From the cell containing the given text, extract its center point as (X, Y) coordinate. 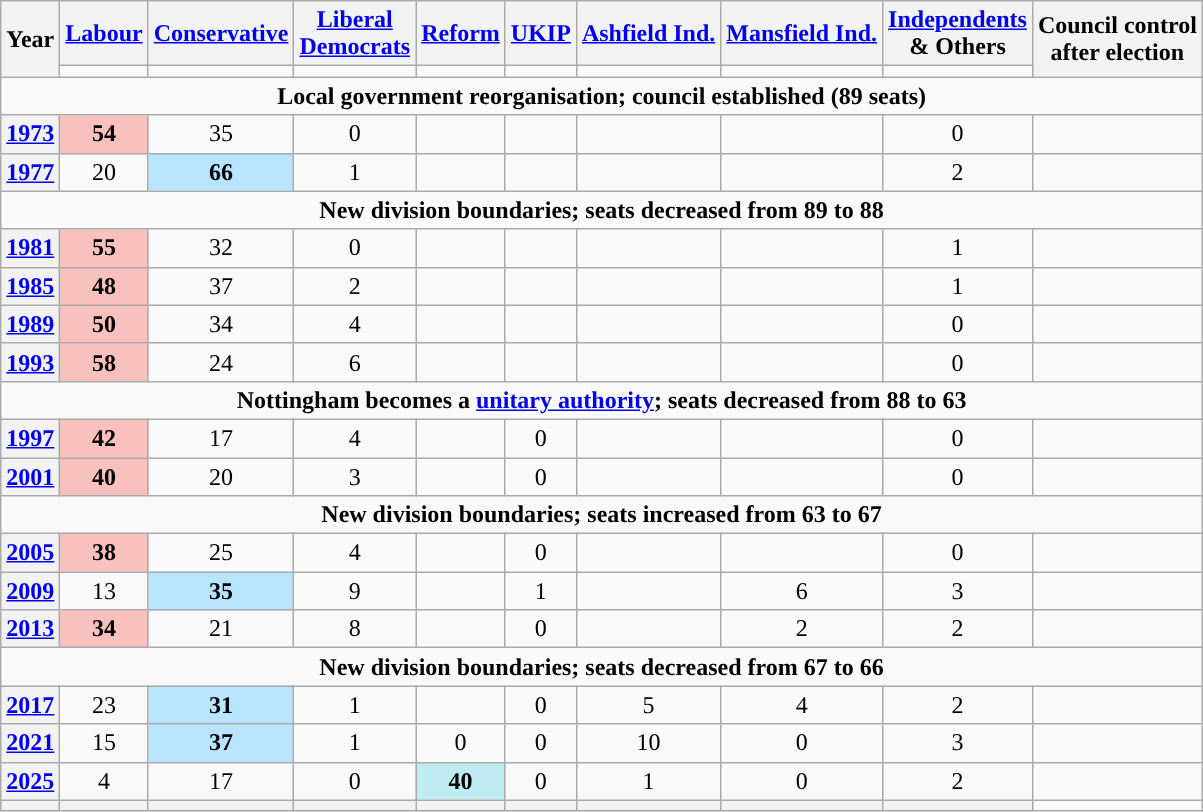
1993 (30, 362)
50 (104, 324)
2021 (30, 743)
58 (104, 362)
Labour (104, 34)
Local government reorganisation; council established (89 seats) (602, 96)
1989 (30, 324)
5 (648, 705)
9 (355, 591)
2025 (30, 781)
Council controlafter election (1117, 39)
New division boundaries; seats increased from 63 to 67 (602, 515)
54 (104, 134)
15 (104, 743)
23 (104, 705)
42 (104, 438)
2013 (30, 629)
1997 (30, 438)
1977 (30, 172)
13 (104, 591)
21 (221, 629)
Nottingham becomes a unitary authority; seats decreased from 88 to 63 (602, 400)
UKIP (540, 34)
32 (221, 248)
10 (648, 743)
25 (221, 553)
2017 (30, 705)
1985 (30, 286)
8 (355, 629)
31 (221, 705)
55 (104, 248)
Reform (461, 34)
Mansfield Ind. (802, 34)
24 (221, 362)
Ashfield Ind. (648, 34)
2005 (30, 553)
2009 (30, 591)
38 (104, 553)
2001 (30, 477)
New division boundaries; seats decreased from 89 to 88 (602, 210)
Independents& Others (958, 34)
66 (221, 172)
Conservative (221, 34)
48 (104, 286)
1981 (30, 248)
1973 (30, 134)
Year (30, 39)
Liberal Democrats (355, 34)
New division boundaries; seats decreased from 67 to 66 (602, 667)
